Pinpoint the cell where the given text exists, returning its (X, Y) midpoint coordinate. 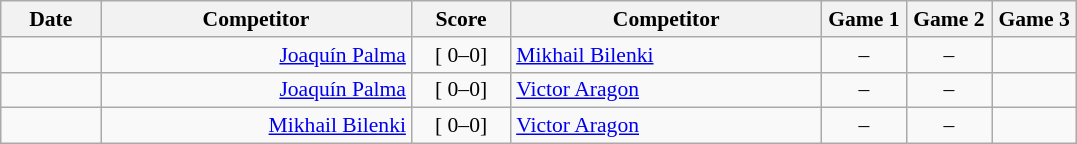
Game 1 (864, 19)
Date (51, 19)
Game 2 (948, 19)
Score (461, 19)
Game 3 (1034, 19)
